Pinpoint the cell where the given text exists, returning its [x, y] midpoint coordinate. 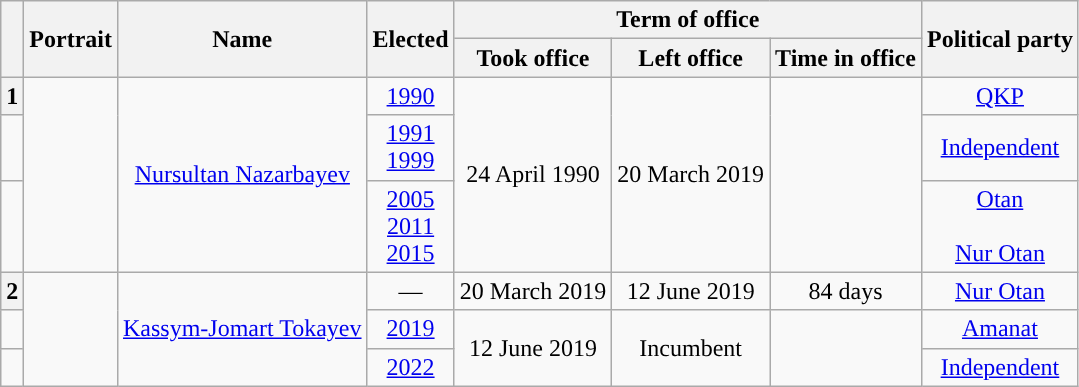
OtanNur Otan [1000, 226]
1990 [410, 96]
Nur Otan [1000, 291]
19911999 [410, 148]
Time in office [846, 58]
2022 [410, 367]
Term of office [688, 20]
2019 [410, 329]
QKP [1000, 96]
Took office [533, 58]
24 April 1990 [533, 174]
Left office [691, 58]
Nursultan Nazarbayev [242, 174]
Name [242, 39]
Amanat [1000, 329]
1 [12, 96]
Kassym-Jomart Tokayev [242, 329]
Political party [1000, 39]
2 [12, 291]
Portrait [71, 39]
— [410, 291]
Incumbent [691, 348]
200520112015 [410, 226]
Elected [410, 39]
84 days [846, 291]
